Return the [X, Y] coordinate for the center point of the cell that contains the specified text.  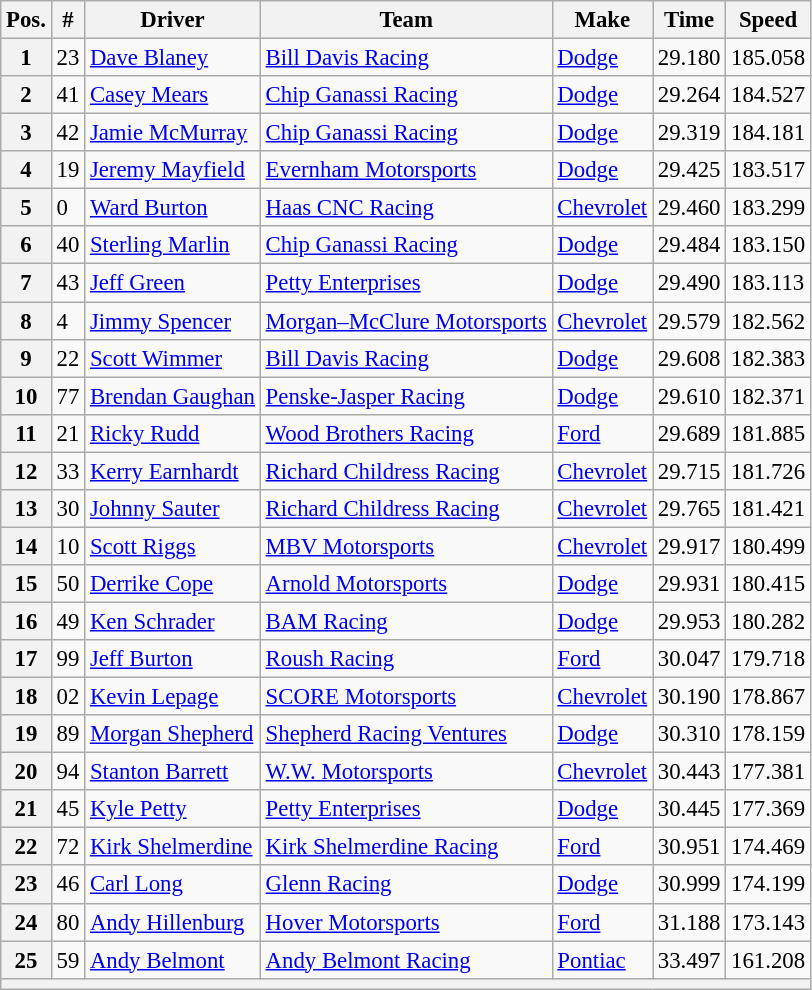
43 [68, 283]
Casey Mears [173, 95]
14 [26, 546]
174.469 [768, 847]
59 [68, 960]
179.718 [768, 659]
40 [68, 245]
Morgan Shepherd [173, 734]
Jeremy Mayfield [173, 170]
Andy Belmont Racing [406, 960]
183.299 [768, 208]
Speed [768, 20]
Pos. [26, 20]
Pontiac [602, 960]
174.199 [768, 885]
Jamie McMurray [173, 133]
180.415 [768, 584]
Time [688, 20]
72 [68, 847]
Driver [173, 20]
89 [68, 734]
15 [26, 584]
94 [68, 772]
Ricky Rudd [173, 433]
Scott Riggs [173, 546]
17 [26, 659]
Sterling Marlin [173, 245]
Scott Wimmer [173, 358]
29.953 [688, 621]
182.371 [768, 396]
30.951 [688, 847]
Ward Burton [173, 208]
Ken Schrader [173, 621]
30.443 [688, 772]
30.445 [688, 809]
20 [26, 772]
30.047 [688, 659]
184.181 [768, 133]
181.885 [768, 433]
29.689 [688, 433]
29.931 [688, 584]
29.490 [688, 283]
177.381 [768, 772]
183.150 [768, 245]
29.917 [688, 546]
46 [68, 885]
Kevin Lepage [173, 697]
Jeff Burton [173, 659]
180.282 [768, 621]
18 [26, 697]
Haas CNC Racing [406, 208]
181.726 [768, 471]
173.143 [768, 922]
29.180 [688, 58]
178.159 [768, 734]
Morgan–McClure Motorsports [406, 321]
29.264 [688, 95]
Hover Motorsports [406, 922]
6 [26, 245]
29.579 [688, 321]
29.608 [688, 358]
Andy Hillenburg [173, 922]
Penske-Jasper Racing [406, 396]
Kyle Petty [173, 809]
Shepherd Racing Ventures [406, 734]
42 [68, 133]
99 [68, 659]
29.484 [688, 245]
31.188 [688, 922]
9 [26, 358]
50 [68, 584]
49 [68, 621]
5 [26, 208]
33 [68, 471]
Kerry Earnhardt [173, 471]
80 [68, 922]
1 [26, 58]
29.765 [688, 509]
Wood Brothers Racing [406, 433]
29.319 [688, 133]
29.460 [688, 208]
12 [26, 471]
161.208 [768, 960]
30 [68, 509]
Johnny Sauter [173, 509]
77 [68, 396]
183.517 [768, 170]
177.369 [768, 809]
13 [26, 509]
180.499 [768, 546]
7 [26, 283]
0 [68, 208]
45 [68, 809]
183.113 [768, 283]
30.999 [688, 885]
29.425 [688, 170]
Stanton Barrett [173, 772]
8 [26, 321]
Kirk Shelmerdine [173, 847]
30.310 [688, 734]
Derrike Cope [173, 584]
16 [26, 621]
SCORE Motorsports [406, 697]
02 [68, 697]
25 [26, 960]
Jeff Green [173, 283]
2 [26, 95]
3 [26, 133]
Kirk Shelmerdine Racing [406, 847]
# [68, 20]
Dave Blaney [173, 58]
Make [602, 20]
185.058 [768, 58]
41 [68, 95]
178.867 [768, 697]
BAM Racing [406, 621]
182.562 [768, 321]
Carl Long [173, 885]
29.610 [688, 396]
Jimmy Spencer [173, 321]
182.383 [768, 358]
Andy Belmont [173, 960]
181.421 [768, 509]
W.W. Motorsports [406, 772]
Arnold Motorsports [406, 584]
24 [26, 922]
184.527 [768, 95]
Glenn Racing [406, 885]
Roush Racing [406, 659]
29.715 [688, 471]
Brendan Gaughan [173, 396]
Team [406, 20]
33.497 [688, 960]
11 [26, 433]
30.190 [688, 697]
Evernham Motorsports [406, 170]
MBV Motorsports [406, 546]
